Search for the cell housing the specified text and yield its (x, y) center coordinate. 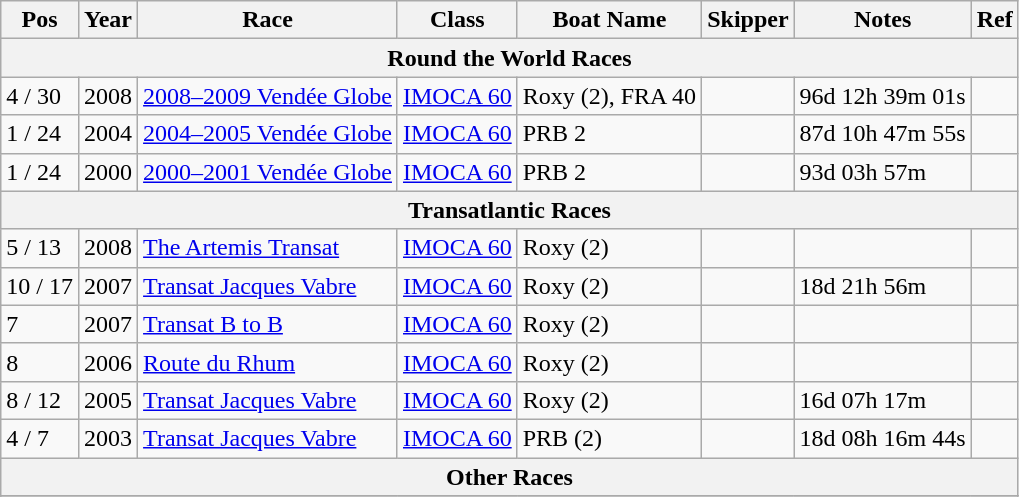
2006 (108, 362)
Route du Rhum (268, 362)
Notes (882, 20)
93d 03h 57m (882, 172)
The Artemis Transat (268, 248)
2005 (108, 400)
Round the World Races (510, 58)
Class (457, 20)
8 / 12 (40, 400)
Pos (40, 20)
7 (40, 324)
PRB (2) (609, 438)
2004–2005 Vendée Globe (268, 134)
18d 21h 56m (882, 286)
Boat Name (609, 20)
Transatlantic Races (510, 210)
2004 (108, 134)
Roxy (2), FRA 40 (609, 96)
Transat B to B (268, 324)
16d 07h 17m (882, 400)
10 / 17 (40, 286)
Other Races (510, 477)
18d 08h 16m 44s (882, 438)
4 / 7 (40, 438)
4 / 30 (40, 96)
2000 (108, 172)
2000–2001 Vendée Globe (268, 172)
Race (268, 20)
2008–2009 Vendée Globe (268, 96)
87d 10h 47m 55s (882, 134)
2003 (108, 438)
8 (40, 362)
96d 12h 39m 01s (882, 96)
5 / 13 (40, 248)
Year (108, 20)
Skipper (748, 20)
Ref (994, 20)
